Detect which cell encompasses the target text, then output its [X, Y] center coordinate. 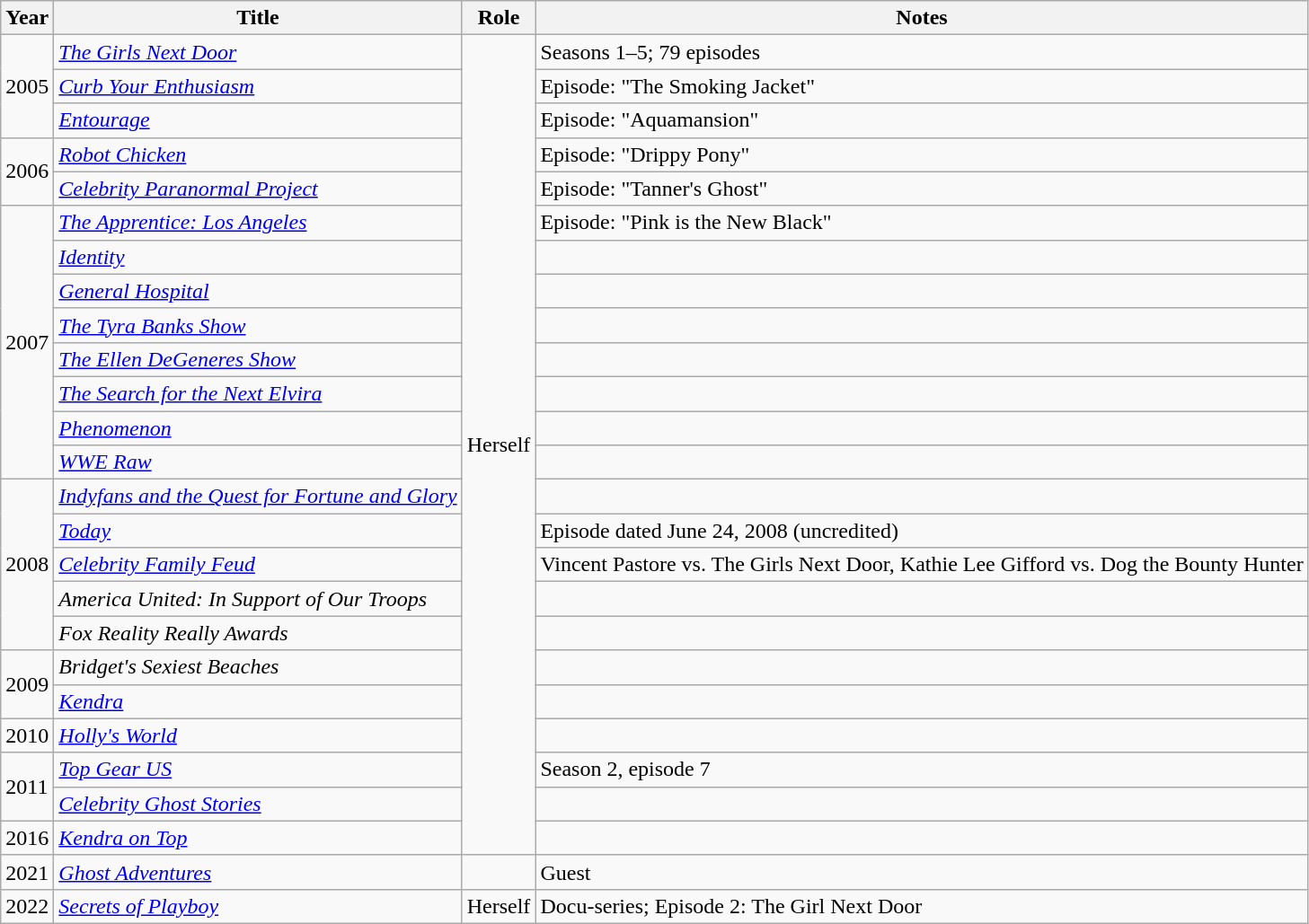
Season 2, episode 7 [922, 770]
Celebrity Family Feud [258, 565]
WWE Raw [258, 462]
2007 [27, 342]
Episode: "Tanner's Ghost" [922, 189]
Episode dated June 24, 2008 (uncredited) [922, 531]
The Search for the Next Elvira [258, 393]
The Apprentice: Los Angeles [258, 223]
Ghost Adventures [258, 872]
2006 [27, 172]
Title [258, 18]
2011 [27, 787]
2009 [27, 684]
2022 [27, 906]
Vincent Pastore vs. The Girls Next Door, Kathie Lee Gifford vs. Dog the Bounty Hunter [922, 565]
Kendra on Top [258, 838]
Indyfans and the Quest for Fortune and Glory [258, 497]
Fox Reality Really Awards [258, 633]
Secrets of Playboy [258, 906]
Bridget's Sexiest Beaches [258, 667]
Seasons 1–5; 79 episodes [922, 52]
Robot Chicken [258, 154]
2005 [27, 86]
General Hospital [258, 291]
Identity [258, 257]
Docu-series; Episode 2: The Girl Next Door [922, 906]
Top Gear US [258, 770]
The Ellen DeGeneres Show [258, 359]
Phenomenon [258, 428]
The Girls Next Door [258, 52]
America United: In Support of Our Troops [258, 599]
Year [27, 18]
2021 [27, 872]
Curb Your Enthusiasm [258, 86]
Episode: "Drippy Pony" [922, 154]
2010 [27, 735]
Today [258, 531]
2008 [27, 565]
Holly's World [258, 735]
Episode: "The Smoking Jacket" [922, 86]
Role [499, 18]
Guest [922, 872]
Episode: "Pink is the New Black" [922, 223]
Kendra [258, 701]
The Tyra Banks Show [258, 325]
Episode: "Aquamansion" [922, 120]
Celebrity Paranormal Project [258, 189]
2016 [27, 838]
Entourage [258, 120]
Celebrity Ghost Stories [258, 804]
Notes [922, 18]
